For the text-containing cell, return its midpoint in [x, y] coordinate format. 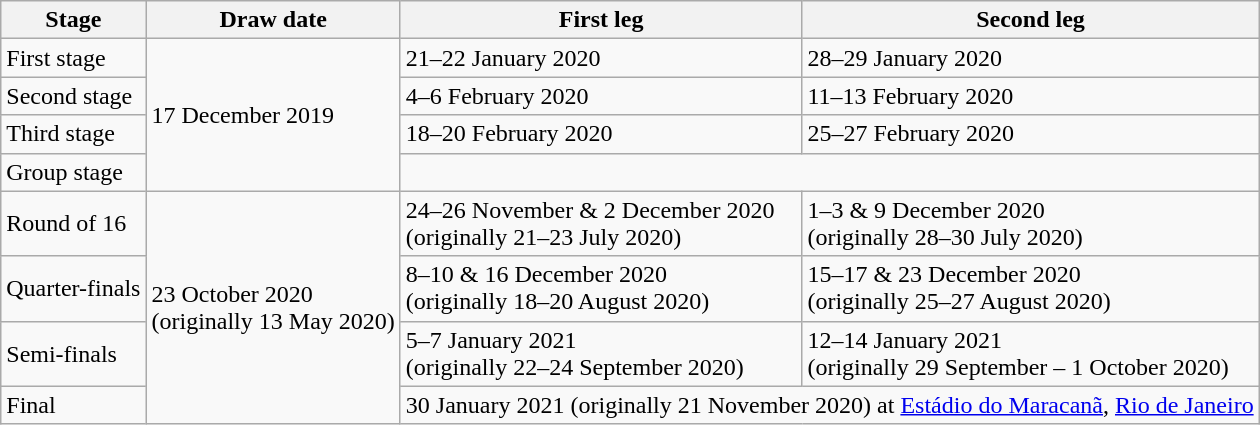
First stage [74, 58]
5–7 January 2021(originally 22–24 September 2020) [601, 354]
4–6 February 2020 [601, 96]
Third stage [74, 134]
28–29 January 2020 [1030, 58]
25–27 February 2020 [1030, 134]
8–10 & 16 December 2020(originally 18–20 August 2020) [601, 288]
Semi-finals [74, 354]
Second leg [1030, 20]
24–26 November & 2 December 2020(originally 21–23 July 2020) [601, 224]
Final [74, 405]
Second stage [74, 96]
1–3 & 9 December 2020(originally 28–30 July 2020) [1030, 224]
17 December 2019 [273, 115]
Group stage [74, 172]
15–17 & 23 December 2020(originally 25–27 August 2020) [1030, 288]
Quarter-finals [74, 288]
Draw date [273, 20]
23 October 2020(originally 13 May 2020) [273, 308]
18–20 February 2020 [601, 134]
First leg [601, 20]
21–22 January 2020 [601, 58]
Stage [74, 20]
11–13 February 2020 [1030, 96]
Round of 16 [74, 224]
30 January 2021 (originally 21 November 2020) at Estádio do Maracanã, Rio de Janeiro [830, 405]
12–14 January 2021(originally 29 September – 1 October 2020) [1030, 354]
